For the text-containing cell, return its midpoint in [X, Y] coordinate format. 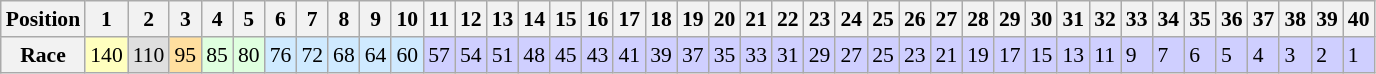
45 [566, 55]
40 [1359, 19]
43 [598, 55]
51 [503, 55]
140 [106, 55]
72 [312, 55]
60 [407, 55]
80 [249, 55]
110 [149, 55]
57 [439, 55]
24 [851, 19]
85 [217, 55]
54 [471, 55]
8 [344, 19]
64 [376, 55]
12 [471, 19]
28 [978, 19]
22 [788, 19]
38 [1295, 19]
14 [534, 19]
Race [43, 55]
68 [344, 55]
16 [598, 19]
48 [534, 55]
32 [1105, 19]
95 [185, 55]
34 [1169, 19]
Position [43, 19]
18 [661, 19]
10 [407, 19]
41 [629, 55]
36 [1232, 19]
26 [915, 19]
30 [1042, 19]
76 [281, 55]
20 [725, 19]
